Return the [X, Y] coordinate for the center point of the cell that contains the specified text.  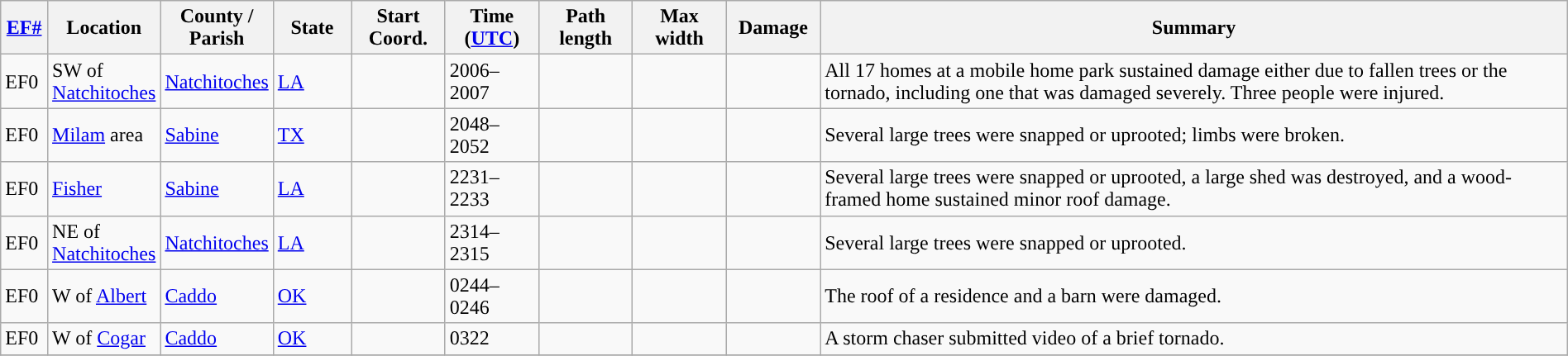
State [312, 28]
Damage [773, 28]
NE of Natchitoches [104, 243]
0244–0246 [491, 296]
A storm chaser submitted video of a brief tornado. [1194, 339]
Several large trees were snapped or uprooted, a large shed was destroyed, and a wood-framed home sustained minor roof damage. [1194, 188]
SW of Natchitoches [104, 81]
2048–2052 [491, 135]
EF# [25, 28]
County / Parish [217, 28]
Path length [586, 28]
2314–2315 [491, 243]
W of Cogar [104, 339]
2231–2233 [491, 188]
0322 [491, 339]
Max width [680, 28]
Summary [1194, 28]
TX [312, 135]
Several large trees were snapped or uprooted. [1194, 243]
Fisher [104, 188]
Milam area [104, 135]
2006–2007 [491, 81]
The roof of a residence and a barn were damaged. [1194, 296]
Location [104, 28]
Several large trees were snapped or uprooted; limbs were broken. [1194, 135]
Start Coord. [399, 28]
W of Albert [104, 296]
Time (UTC) [491, 28]
